Scan for the cell matching the given text and deliver its (X, Y) coordinate at center. 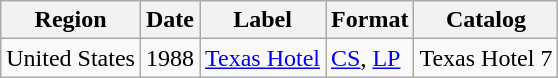
CS, LP (370, 58)
United States (71, 58)
Texas Hotel (263, 58)
Texas Hotel 7 (486, 58)
1988 (170, 58)
Catalog (486, 20)
Format (370, 20)
Region (71, 20)
Label (263, 20)
Date (170, 20)
